Locate the cell with the specified text and output its (x, y) center coordinate. 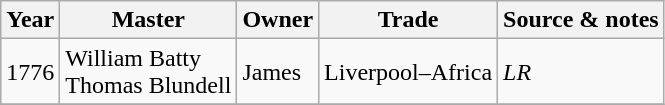
Master (148, 20)
Year (30, 20)
Trade (408, 20)
1776 (30, 72)
LR (582, 72)
William BattyThomas Blundell (148, 72)
Liverpool–Africa (408, 72)
Source & notes (582, 20)
James (278, 72)
Owner (278, 20)
